Detect which cell encompasses the target text, then output its (X, Y) center coordinate. 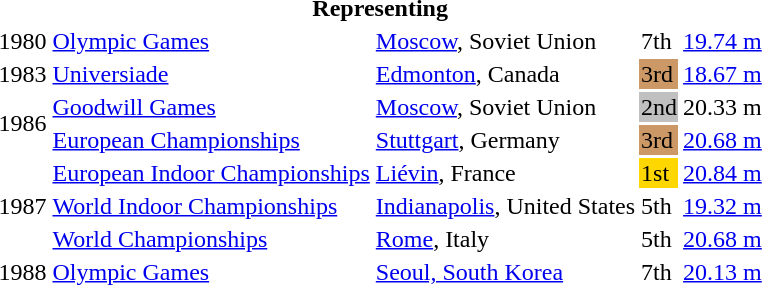
Stuttgart, Germany (505, 140)
Rome, Italy (505, 239)
1st (660, 173)
World Indoor Championships (211, 206)
Liévin, France (505, 173)
European Indoor Championships (211, 173)
Goodwill Games (211, 107)
2nd (660, 107)
Edmonton, Canada (505, 74)
Olympic Games (211, 41)
Universiade (211, 74)
Indianapolis, United States (505, 206)
European Championships (211, 140)
World Championships (211, 239)
7th (660, 41)
